Capture the cell that displays the provided text and extract its [x, y] central coordinate. 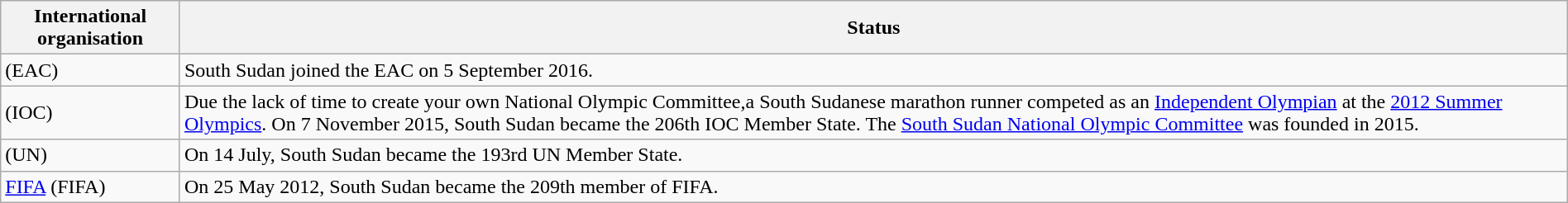
On 14 July, South Sudan became the 193rd UN Member State. [873, 155]
Status [873, 28]
(IOC) [91, 112]
FIFA (FIFA) [91, 186]
South Sudan joined the EAC on 5 September 2016. [873, 70]
International organisation [91, 28]
(UN) [91, 155]
(EAC) [91, 70]
On 25 May 2012, South Sudan became the 209th member of FIFA. [873, 186]
